Find where the given text appears and provide that cell's center as (X, Y) coordinate. 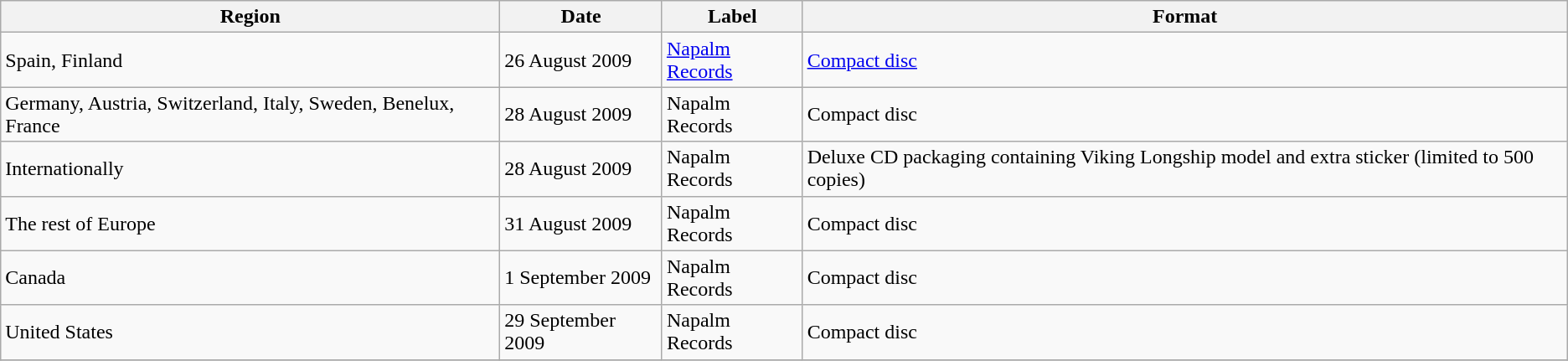
Internationally (250, 169)
Germany, Austria, Switzerland, Italy, Sweden, Benelux, France (250, 114)
Canada (250, 278)
Date (581, 17)
Region (250, 17)
Spain, Finland (250, 60)
Deluxe CD packaging containing Viking Longship model and extra sticker (limited to 500 copies) (1184, 169)
26 August 2009 (581, 60)
The rest of Europe (250, 223)
29 September 2009 (581, 332)
31 August 2009 (581, 223)
Format (1184, 17)
United States (250, 332)
Label (732, 17)
1 September 2009 (581, 278)
